Return (X, Y) of the center of cell containing provided text 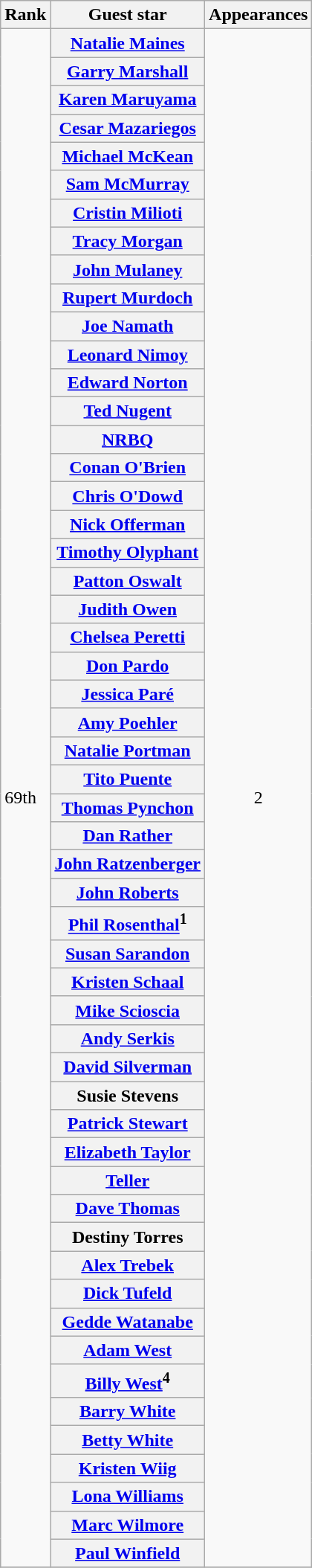
Edward Norton (128, 383)
Rupert Murdoch (128, 298)
Elizabeth Taylor (128, 1152)
Ted Nugent (128, 411)
Dave Thomas (128, 1209)
Judith Owen (128, 609)
Michael McKean (128, 156)
Alex Trebek (128, 1265)
NRBQ (128, 440)
Betty White (128, 1440)
Billy West4 (128, 1381)
John Roberts (128, 893)
Sam McMurray (128, 184)
Thomas Pynchon (128, 807)
Patrick Stewart (128, 1124)
John Ratzenberger (128, 864)
Cesar Mazariegos (128, 128)
Timothy Olyphant (128, 553)
Karen Maruyama (128, 100)
Natalie Portman (128, 751)
Barry White (128, 1412)
Destiny Torres (128, 1237)
Appearances (259, 15)
Amy Poehler (128, 722)
Kristen Wiig (128, 1468)
Nick Offerman (128, 524)
Susan Sarandon (128, 954)
Susie Stevens (128, 1096)
Lona Williams (128, 1497)
Kristen Schaal (128, 982)
Paul Winfield (128, 1553)
Dan Rather (128, 836)
Phil Rosenthal1 (128, 924)
Teller (128, 1180)
Guest star (128, 15)
Gedde Watanabe (128, 1322)
Cristin Milioti (128, 213)
John Mulaney (128, 269)
Joe Namath (128, 326)
Tracy Morgan (128, 241)
David Silverman (128, 1067)
Don Pardo (128, 666)
Tito Puente (128, 779)
Conan O'Brien (128, 468)
Jessica Paré (128, 694)
Garry Marshall (128, 71)
69th (25, 798)
2 (259, 798)
Rank (25, 15)
Chris O'Dowd (128, 496)
Chelsea Peretti (128, 637)
Marc Wilmore (128, 1525)
Mike Scioscia (128, 1010)
Leonard Nimoy (128, 355)
Dick Tufeld (128, 1294)
Patton Oswalt (128, 581)
Adam West (128, 1350)
Andy Serkis (128, 1038)
Natalie Maines (128, 43)
